Return the (X, Y) coordinate for the center point of the cell that contains the specified text.  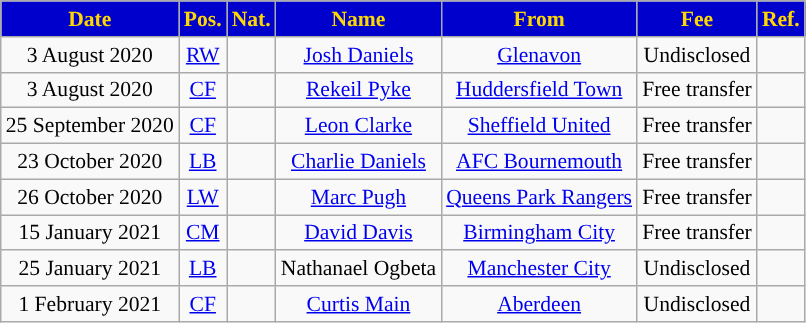
Sheffield United (539, 126)
Huddersfield Town (539, 90)
Nat. (252, 19)
Manchester City (539, 269)
Ref. (781, 19)
25 January 2021 (90, 269)
AFC Bournemouth (539, 162)
25 September 2020 (90, 126)
LW (203, 197)
Date (90, 19)
Marc Pugh (358, 197)
Charlie Daniels (358, 162)
David Davis (358, 233)
26 October 2020 (90, 197)
Aberdeen (539, 304)
Curtis Main (358, 304)
Rekeil Pyke (358, 90)
Name (358, 19)
RW (203, 55)
15 January 2021 (90, 233)
Nathanael Ogbeta (358, 269)
From (539, 19)
Birmingham City (539, 233)
Glenavon (539, 55)
Pos. (203, 19)
1 February 2021 (90, 304)
Queens Park Rangers (539, 197)
Leon Clarke (358, 126)
23 October 2020 (90, 162)
Josh Daniels (358, 55)
CM (203, 233)
Fee (697, 19)
